Capture the cell that displays the provided text and extract its [x, y] central coordinate. 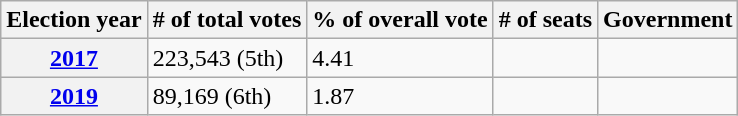
1.87 [400, 96]
2019 [74, 96]
2017 [74, 58]
Government [668, 20]
223,543 (5th) [227, 58]
4.41 [400, 58]
89,169 (6th) [227, 96]
# of total votes [227, 20]
% of overall vote [400, 20]
# of seats [545, 20]
Election year [74, 20]
